Return [x, y] of the center of cell containing provided text 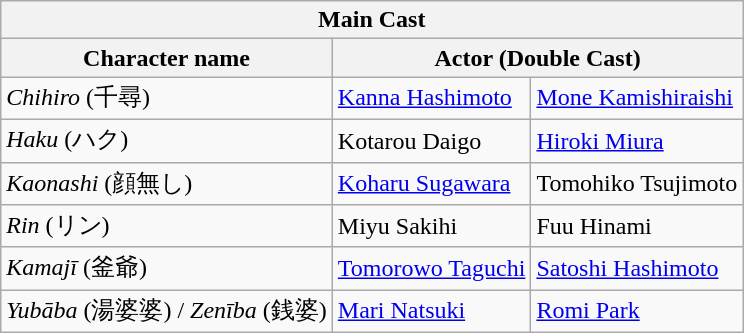
Kanna Hashimoto [432, 98]
Main Cast [372, 20]
Kaonashi (顔無し) [167, 184]
Actor (Double Cast) [538, 58]
Tomohiko Tsujimoto [637, 184]
Mari Natsuki [432, 312]
Kamajī (釜爺) [167, 268]
Chihiro (千尋) [167, 98]
Haku (ハク) [167, 140]
Koharu Sugawara [432, 184]
Yubāba (湯婆婆) / Zenība (銭婆) [167, 312]
Tomorowo Taguchi [432, 268]
Rin (リン) [167, 226]
Miyu Sakihi [432, 226]
Mone Kamishiraishi [637, 98]
Character name [167, 58]
Kotarou Daigo [432, 140]
Romi Park [637, 312]
Fuu Hinami [637, 226]
Hiroki Miura [637, 140]
Satoshi Hashimoto [637, 268]
